Detect which cell encompasses the target text, then output its (X, Y) center coordinate. 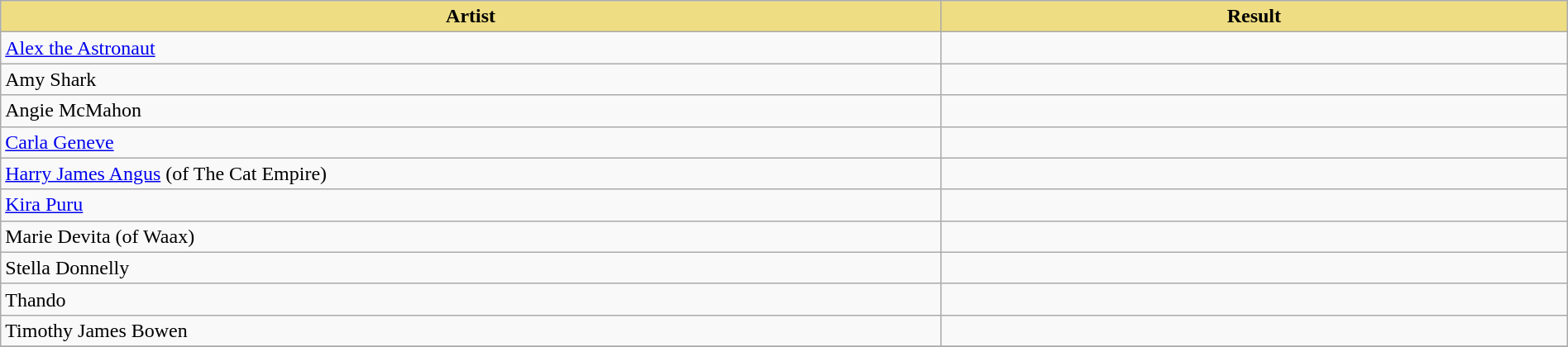
Carla Geneve (471, 142)
Timothy James Bowen (471, 330)
Angie McMahon (471, 111)
Harry James Angus (of The Cat Empire) (471, 173)
Kira Puru (471, 205)
Amy Shark (471, 79)
Result (1254, 17)
Artist (471, 17)
Stella Donnelly (471, 268)
Marie Devita (of Waax) (471, 236)
Alex the Astronaut (471, 48)
Thando (471, 299)
